Identify which cell holds the provided text, then report its (x, y) central coordinate. 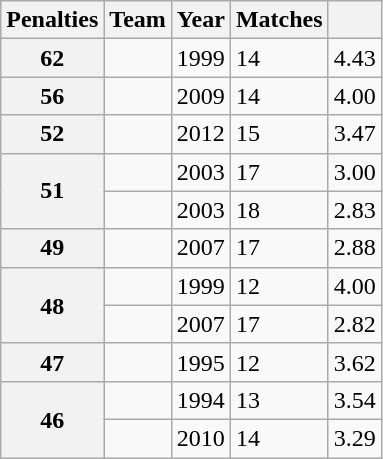
1995 (200, 362)
2012 (200, 134)
51 (52, 191)
1994 (200, 400)
2009 (200, 96)
13 (279, 400)
3.54 (354, 400)
Team (138, 20)
Matches (279, 20)
46 (52, 419)
49 (52, 248)
56 (52, 96)
52 (52, 134)
3.47 (354, 134)
47 (52, 362)
2.88 (354, 248)
3.00 (354, 172)
62 (52, 58)
2.82 (354, 324)
2010 (200, 438)
3.29 (354, 438)
48 (52, 305)
18 (279, 210)
Year (200, 20)
15 (279, 134)
Penalties (52, 20)
4.43 (354, 58)
2.83 (354, 210)
3.62 (354, 362)
